Extract the (x, y) coordinate from the center of the cell holding the provided text.  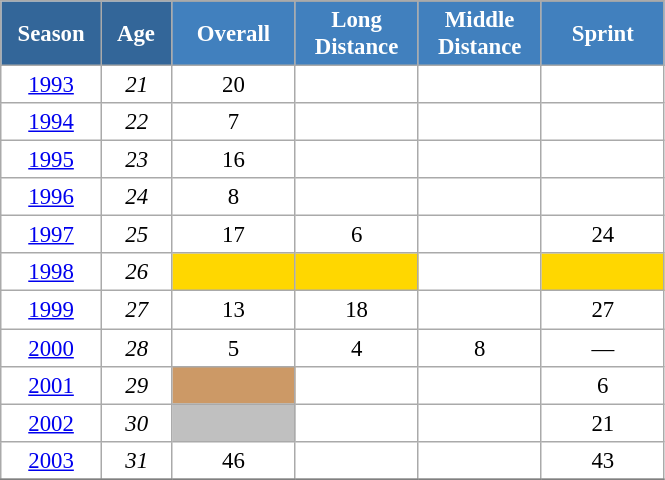
20 (234, 85)
1996 (52, 197)
22 (136, 122)
1998 (52, 273)
5 (234, 348)
28 (136, 348)
17 (234, 235)
1997 (52, 235)
Season (52, 34)
16 (234, 160)
Overall (234, 34)
46 (234, 460)
Age (136, 34)
30 (136, 423)
43 (602, 460)
18 (356, 310)
13 (234, 310)
1993 (52, 85)
Middle Distance (480, 34)
Sprint (602, 34)
1995 (52, 160)
2003 (52, 460)
1994 (52, 122)
31 (136, 460)
Long Distance (356, 34)
2000 (52, 348)
1999 (52, 310)
25 (136, 235)
— (602, 348)
23 (136, 160)
7 (234, 122)
29 (136, 385)
26 (136, 273)
2001 (52, 385)
2002 (52, 423)
4 (356, 348)
